Return the [X, Y] coordinate for the center point of the cell that contains the specified text.  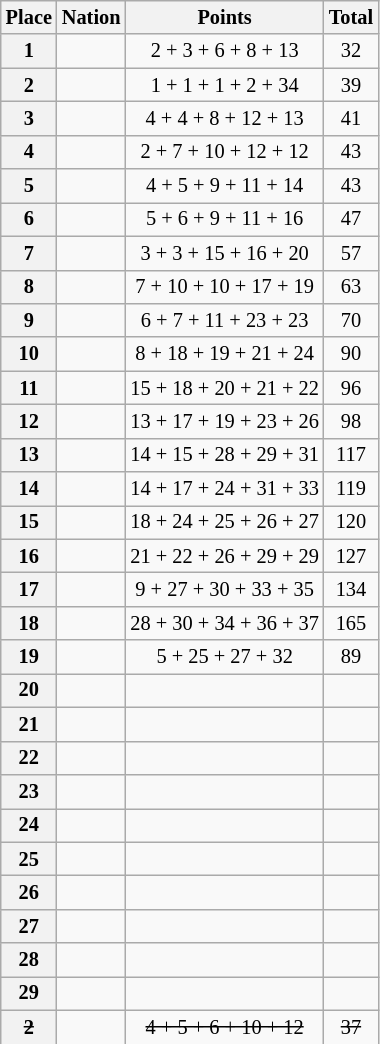
2 + 7 + 10 + 12 + 12 [224, 152]
96 [351, 388]
8 [29, 287]
16 [29, 556]
13 [29, 455]
70 [351, 320]
27 [29, 926]
89 [351, 657]
1 [29, 51]
17 [29, 589]
4 + 4 + 8 + 12 + 13 [224, 118]
21 + 22 + 26 + 29 + 29 [224, 556]
10 [29, 354]
165 [351, 623]
3 + 3 + 15 + 16 + 20 [224, 253]
Nation [92, 17]
28 [29, 960]
Total [351, 17]
5 + 25 + 27 + 32 [224, 657]
12 [29, 421]
37 [351, 1027]
1 + 1 + 1 + 2 + 34 [224, 85]
90 [351, 354]
4 [29, 152]
5 [29, 186]
15 + 18 + 20 + 21 + 22 [224, 388]
11 [29, 388]
5 + 6 + 9 + 11 + 16 [224, 219]
14 + 15 + 28 + 29 + 31 [224, 455]
23 [29, 791]
8 + 18 + 19 + 21 + 24 [224, 354]
19 [29, 657]
21 [29, 724]
20 [29, 690]
2 + 3 + 6 + 8 + 13 [224, 51]
134 [351, 589]
18 [29, 623]
6 [29, 219]
98 [351, 421]
14 + 17 + 24 + 31 + 33 [224, 489]
24 [29, 825]
119 [351, 489]
3 [29, 118]
4 + 5 + 9 + 11 + 14 [224, 186]
4 + 5 + 6 + 10 + 12 [224, 1027]
26 [29, 892]
127 [351, 556]
13 + 17 + 19 + 23 + 26 [224, 421]
25 [29, 859]
6 + 7 + 11 + 23 + 23 [224, 320]
9 [29, 320]
28 + 30 + 34 + 36 + 37 [224, 623]
9 + 27 + 30 + 33 + 35 [224, 589]
7 + 10 + 10 + 17 + 19 [224, 287]
7 [29, 253]
14 [29, 489]
120 [351, 522]
47 [351, 219]
22 [29, 758]
15 [29, 522]
41 [351, 118]
57 [351, 253]
117 [351, 455]
39 [351, 85]
29 [29, 993]
32 [351, 51]
Place [29, 17]
18 + 24 + 25 + 26 + 27 [224, 522]
Points [224, 17]
63 [351, 287]
